Return the [x, y] coordinate for the center point of the cell that contains the specified text.  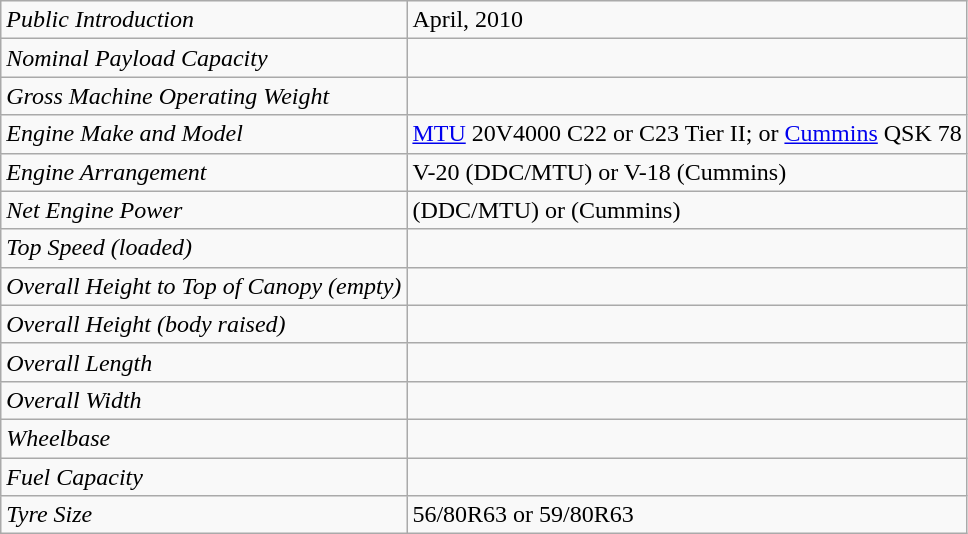
Fuel Capacity [204, 477]
Overall Length [204, 362]
Nominal Payload Capacity [204, 58]
Tyre Size [204, 515]
April, 2010 [687, 20]
Engine Arrangement [204, 172]
Top Speed (loaded) [204, 248]
Engine Make and Model [204, 134]
56/80R63 or 59/80R63 [687, 515]
Public Introduction [204, 20]
Overall Height to Top of Canopy (empty) [204, 286]
V-20 (DDC/MTU) or V-18 (Cummins) [687, 172]
Gross Machine Operating Weight [204, 96]
Net Engine Power [204, 210]
MTU 20V4000 C22 or C23 Tier II; or Cummins QSK 78 [687, 134]
Overall Height (body raised) [204, 324]
Overall Width [204, 400]
(DDC/MTU) or (Cummins) [687, 210]
Wheelbase [204, 438]
